Identify which cell holds the provided text, then report its [x, y] central coordinate. 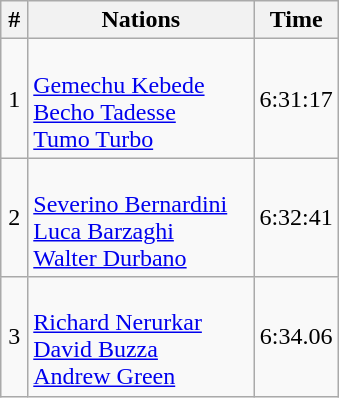
2 [14, 218]
Gemechu KebedeBecho TadesseTumo Turbo [141, 98]
Richard NerurkarDavid BuzzaAndrew Green [141, 336]
# [14, 20]
3 [14, 336]
1 [14, 98]
6:32:41 [296, 218]
Severino BernardiniLuca BarzaghiWalter Durbano [141, 218]
Time [296, 20]
6:34.06 [296, 336]
Nations [141, 20]
6:31:17 [296, 98]
